Extract the (x, y) coordinate from the center of the cell holding the provided text.  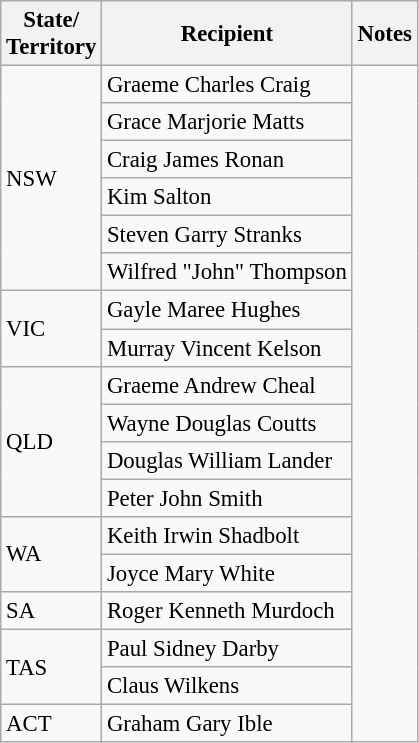
Graeme Charles Craig (228, 85)
Roger Kenneth Murdoch (228, 611)
Claus Wilkens (228, 686)
VIC (52, 328)
TAS (52, 666)
Gayle Maree Hughes (228, 310)
Peter John Smith (228, 498)
Keith Irwin Shadbolt (228, 536)
Notes (384, 34)
State/Territory (52, 34)
SA (52, 611)
WA (52, 554)
Joyce Mary White (228, 573)
Murray Vincent Kelson (228, 348)
QLD (52, 441)
ACT (52, 724)
Grace Marjorie Matts (228, 122)
Steven Garry Stranks (228, 235)
Recipient (228, 34)
Wayne Douglas Coutts (228, 423)
Craig James Ronan (228, 160)
Graham Gary Ible (228, 724)
Wilfred "John" Thompson (228, 273)
Kim Salton (228, 197)
NSW (52, 179)
Paul Sidney Darby (228, 648)
Graeme Andrew Cheal (228, 385)
Douglas William Lander (228, 460)
